From the cell containing the given text, extract its center point as (x, y) coordinate. 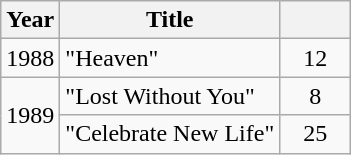
"Lost Without You" (170, 96)
"Heaven" (170, 58)
25 (316, 134)
12 (316, 58)
1988 (30, 58)
8 (316, 96)
"Celebrate New Life" (170, 134)
Year (30, 20)
1989 (30, 115)
Title (170, 20)
